Output the (x, y) coordinate of the center of the cell containing the given text.  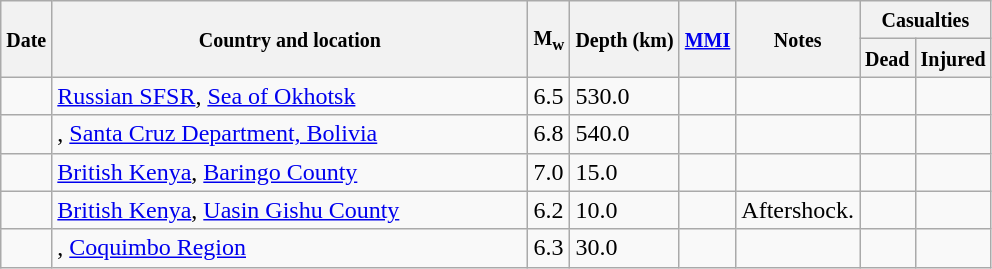
7.0 (549, 172)
Injured (953, 58)
Aftershock. (798, 210)
Casualties (926, 20)
Country and location (290, 39)
Russian SFSR, Sea of Okhotsk (290, 96)
15.0 (624, 172)
6.2 (549, 210)
530.0 (624, 96)
British Kenya, Uasin Gishu County (290, 210)
Mw (549, 39)
6.8 (549, 134)
British Kenya, Baringo County (290, 172)
Depth (km) (624, 39)
30.0 (624, 248)
, Coquimbo Region (290, 248)
, Santa Cruz Department, Bolivia (290, 134)
Notes (798, 39)
Dead (888, 58)
10.0 (624, 210)
Date (26, 39)
6.5 (549, 96)
MMI (708, 39)
540.0 (624, 134)
6.3 (549, 248)
